Identify which cell holds the provided text, then report its [x, y] central coordinate. 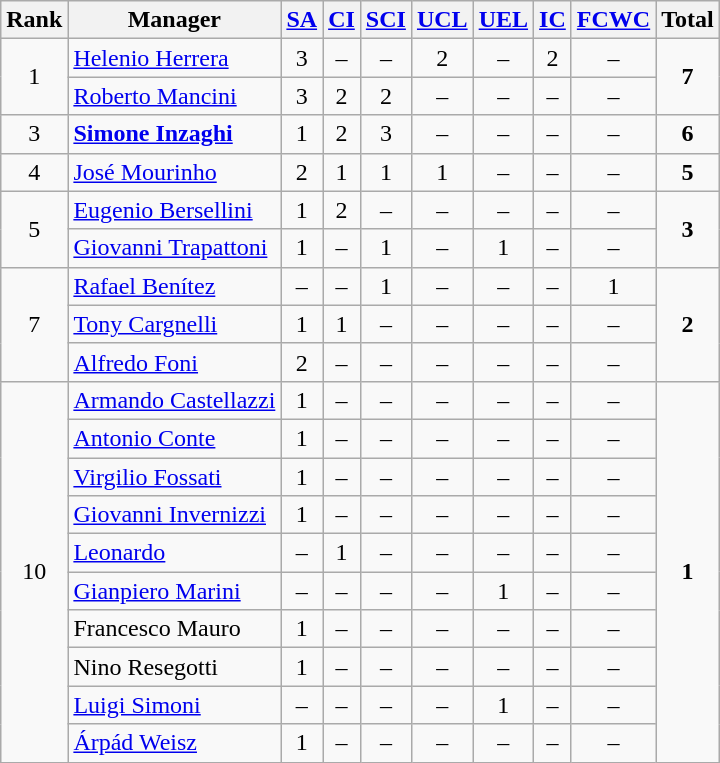
Rank [34, 20]
SA [302, 20]
10 [34, 572]
6 [688, 134]
Francesco Mauro [174, 629]
Helenio Herrera [174, 58]
Roberto Mancini [174, 96]
CI [342, 20]
Eugenio Bersellini [174, 210]
Leonardo [174, 553]
Armando Castellazzi [174, 400]
Total [688, 20]
Tony Cargnelli [174, 324]
Luigi Simoni [174, 705]
Gianpiero Marini [174, 591]
Virgilio Fossati [174, 477]
UEL [503, 20]
Giovanni Invernizzi [174, 515]
Antonio Conte [174, 438]
José Mourinho [174, 172]
Árpád Weisz [174, 743]
Simone Inzaghi [174, 134]
Alfredo Foni [174, 362]
UCL [442, 20]
FCWC [613, 20]
SCI [386, 20]
Nino Resegotti [174, 667]
Giovanni Trapattoni [174, 248]
4 [34, 172]
Rafael Benítez [174, 286]
Manager [174, 20]
IC [553, 20]
